Capture the cell that displays the provided text and extract its (X, Y) central coordinate. 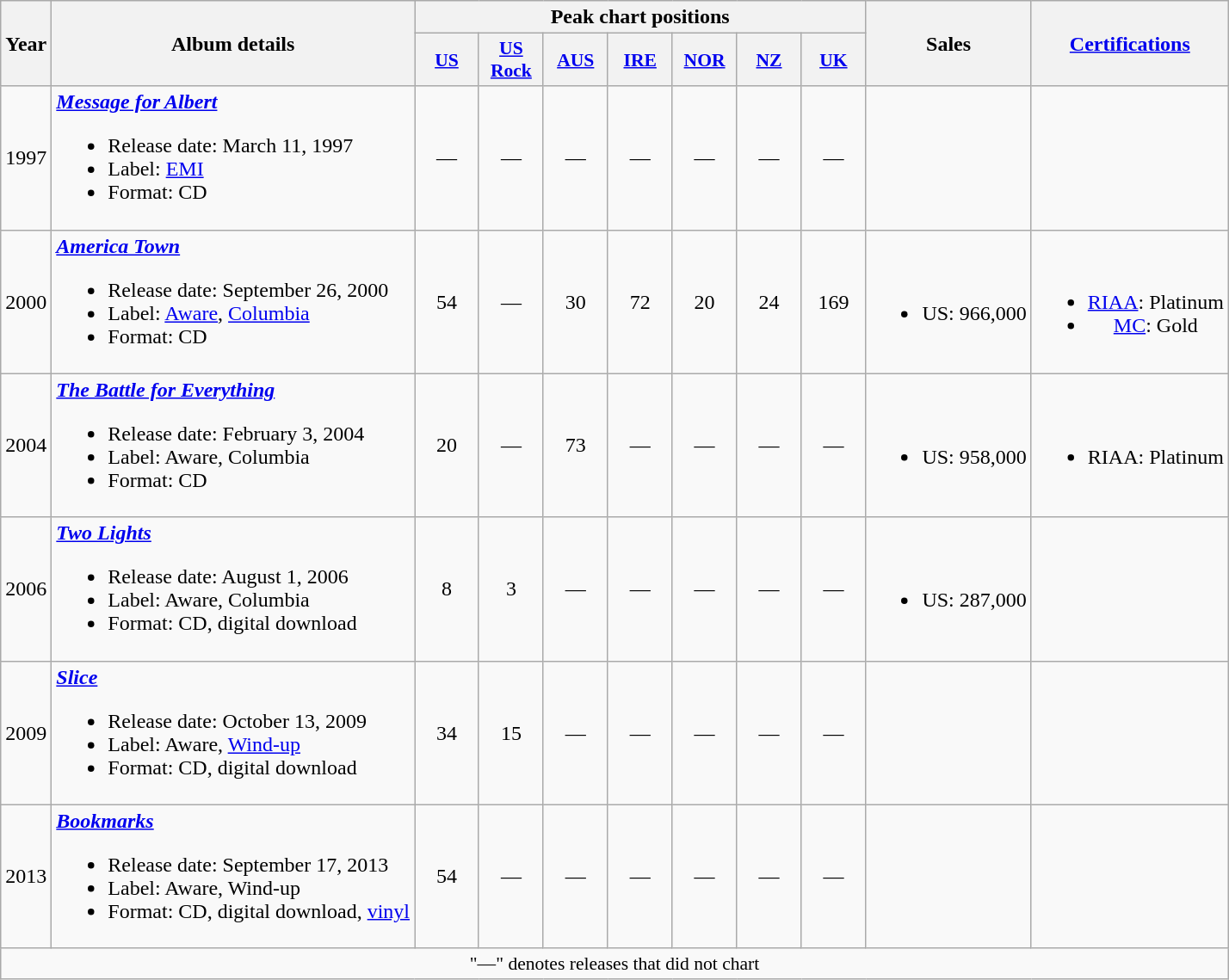
Sales (948, 43)
NOR (704, 60)
NZ (769, 60)
Certifications (1129, 43)
IRE (640, 60)
US: 287,000 (948, 589)
73 (575, 446)
Year (26, 43)
USRock (511, 60)
1997 (26, 158)
24 (769, 301)
SliceRelease date: October 13, 2009Label: Aware, Wind-upFormat: CD, digital download (233, 733)
2006 (26, 589)
"—" denotes releases that did not chart (614, 964)
30 (575, 301)
US (448, 60)
Two LightsRelease date: August 1, 2006Label: Aware, ColumbiaFormat: CD, digital download (233, 589)
RIAA: Platinum (1129, 446)
Message for AlbertRelease date: March 11, 1997Label: EMIFormat: CD (233, 158)
America TownRelease date: September 26, 2000Label: Aware, ColumbiaFormat: CD (233, 301)
169 (833, 301)
Album details (233, 43)
3 (511, 589)
US: 966,000 (948, 301)
72 (640, 301)
34 (448, 733)
BookmarksRelease date: September 17, 2013Label: Aware, Wind-upFormat: CD, digital download, vinyl (233, 876)
AUS (575, 60)
US: 958,000 (948, 446)
The Battle for EverythingRelease date: February 3, 2004Label: Aware, ColumbiaFormat: CD (233, 446)
Peak chart positions (640, 17)
RIAA: PlatinumMC: Gold (1129, 301)
15 (511, 733)
2013 (26, 876)
2000 (26, 301)
2004 (26, 446)
8 (448, 589)
UK (833, 60)
2009 (26, 733)
